Capture the cell that displays the provided text and extract its (x, y) central coordinate. 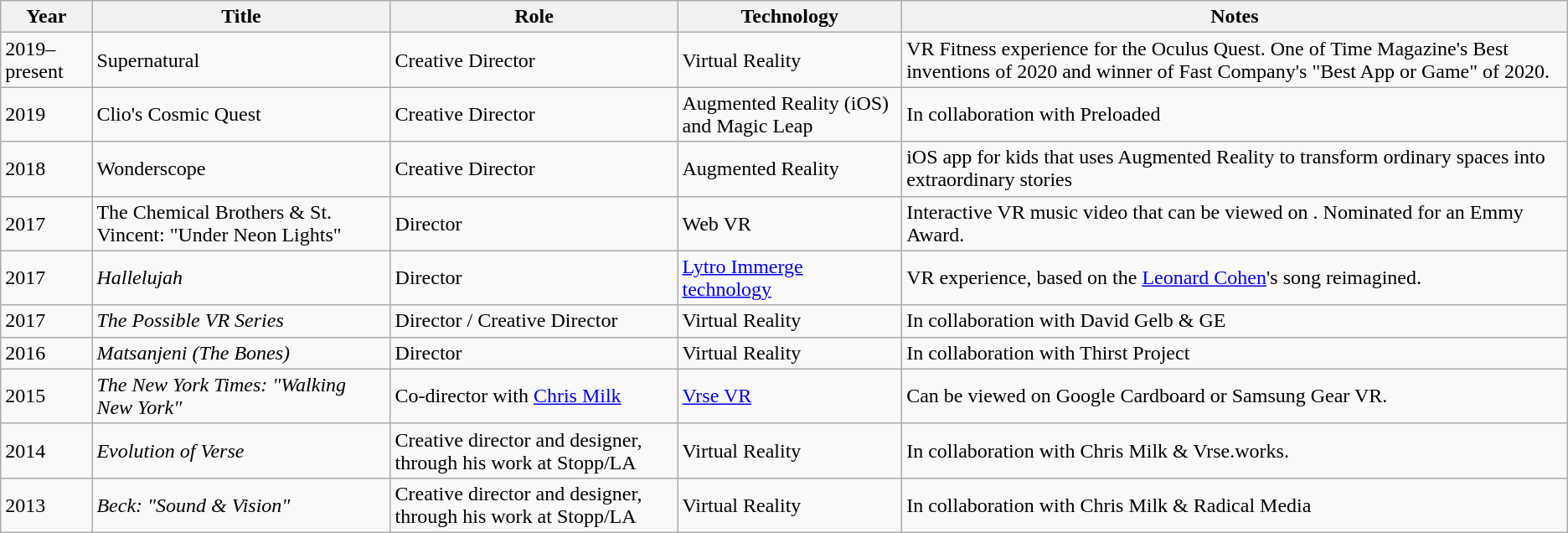
The New York Times: "Walking New York" (241, 396)
Supernatural (241, 60)
2014 (47, 451)
2016 (47, 353)
Director / Creative Director (534, 321)
2013 (47, 505)
In collaboration with Chris Milk & Vrse.works. (1235, 451)
In collaboration with Thirst Project (1235, 353)
Co-director with Chris Milk (534, 396)
Hallelujah (241, 278)
The Chemical Brothers & St. Vincent: "Under Neon Lights" (241, 223)
Interactive VR music video that can be viewed on . Nominated for an Emmy Award. (1235, 223)
Web VR (790, 223)
The Possible VR Series (241, 321)
VR experience, based on the Leonard Cohen's song reimagined. (1235, 278)
Vrse VR (790, 396)
Year (47, 17)
Can be viewed on Google Cardboard or Samsung Gear VR. (1235, 396)
VR Fitness experience for the Oculus Quest. One of Time Magazine's Best inventions of 2020 and winner of Fast Company's "Best App or Game" of 2020. (1235, 60)
In collaboration with Chris Milk & Radical Media (1235, 505)
2015 (47, 396)
2018 (47, 169)
Matsanjeni (The Bones) (241, 353)
Beck: "Sound & Vision" (241, 505)
Technology (790, 17)
In collaboration with Preloaded (1235, 114)
In collaboration with David Gelb & GE (1235, 321)
Augmented Reality (iOS) and Magic Leap (790, 114)
Title (241, 17)
Lytro Immerge technology (790, 278)
Clio's Cosmic Quest (241, 114)
Notes (1235, 17)
Wonderscope (241, 169)
Role (534, 17)
2019–present (47, 60)
Evolution of Verse (241, 451)
iOS app for kids that uses Augmented Reality to transform ordinary spaces into extraordinary stories (1235, 169)
2019 (47, 114)
Augmented Reality (790, 169)
